Output the [x, y] coordinate of the center of the cell containing the given text.  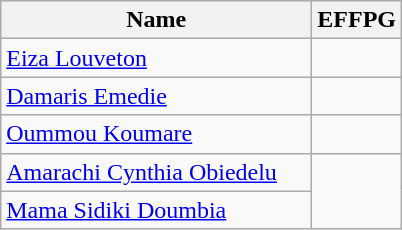
Amarachi Cynthia Obiedelu [156, 172]
Oummou Koumare [156, 134]
Eiza Louveton [156, 58]
EFFPG [357, 20]
Damaris Emedie [156, 96]
Mama Sidiki Doumbia [156, 210]
Name [156, 20]
